From the cell containing the given text, extract its center point as [x, y] coordinate. 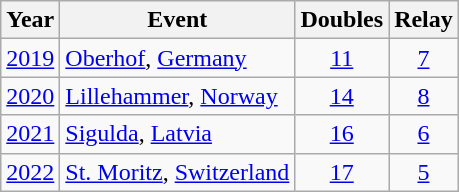
8 [424, 96]
7 [424, 58]
Sigulda, Latvia [178, 134]
Relay [424, 20]
5 [424, 172]
Oberhof, Germany [178, 58]
14 [342, 96]
6 [424, 134]
Event [178, 20]
Doubles [342, 20]
16 [342, 134]
St. Moritz, Switzerland [178, 172]
11 [342, 58]
2019 [30, 58]
2021 [30, 134]
2022 [30, 172]
Year [30, 20]
Lillehammer, Norway [178, 96]
2020 [30, 96]
17 [342, 172]
